Extract the (x, y) coordinate from the center of the cell holding the provided text.  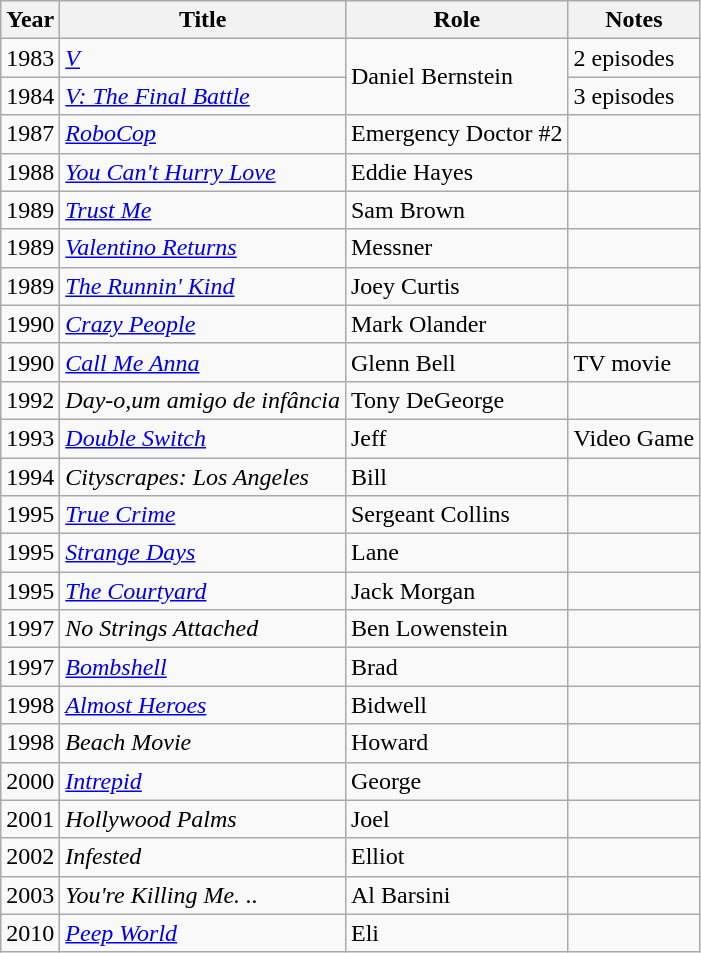
The Runnin' Kind (203, 286)
Call Me Anna (203, 362)
1983 (30, 58)
Elliot (456, 857)
2 episodes (634, 58)
Lane (456, 553)
Day-o,um amigo de infância (203, 400)
RoboCop (203, 134)
Sergeant Collins (456, 515)
Notes (634, 20)
Title (203, 20)
Bill (456, 477)
Hollywood Palms (203, 819)
Eli (456, 933)
George (456, 781)
V (203, 58)
1987 (30, 134)
Valentino Returns (203, 248)
1993 (30, 438)
Ben Lowenstein (456, 629)
2001 (30, 819)
Double Switch (203, 438)
Infested (203, 857)
2002 (30, 857)
2003 (30, 895)
Tony DeGeorge (456, 400)
Messner (456, 248)
Eddie Hayes (456, 172)
Video Game (634, 438)
Peep World (203, 933)
True Crime (203, 515)
Brad (456, 667)
You Can't Hurry Love (203, 172)
You're Killing Me. .. (203, 895)
1984 (30, 96)
Crazy People (203, 324)
The Courtyard (203, 591)
Howard (456, 743)
Beach Movie (203, 743)
Al Barsini (456, 895)
Year (30, 20)
V: The Final Battle (203, 96)
Trust Me (203, 210)
Strange Days (203, 553)
Almost Heroes (203, 705)
2010 (30, 933)
Role (456, 20)
1988 (30, 172)
Glenn Bell (456, 362)
TV movie (634, 362)
Sam Brown (456, 210)
1992 (30, 400)
3 episodes (634, 96)
Daniel Bernstein (456, 77)
Intrepid (203, 781)
No Strings Attached (203, 629)
Joel (456, 819)
Jack Morgan (456, 591)
Mark Olander (456, 324)
Bidwell (456, 705)
Joey Curtis (456, 286)
1994 (30, 477)
Cityscrapes: Los Angeles (203, 477)
Jeff (456, 438)
2000 (30, 781)
Bombshell (203, 667)
Emergency Doctor #2 (456, 134)
